Identify which cell holds the provided text, then report its (X, Y) central coordinate. 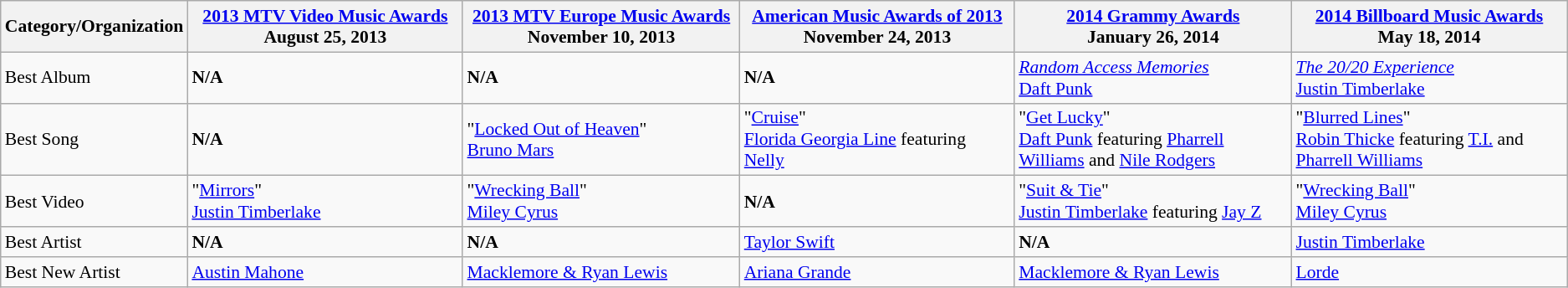
Justin Timberlake (1428, 242)
2014 Grammy AwardsJanuary 26, 2014 (1152, 27)
"Mirrors"Justin Timberlake (324, 201)
Best Artist (94, 242)
Ariana Grande (877, 272)
"Get Lucky"Daft Punk featuring Pharrell Williams and Nile Rodgers (1152, 139)
"Locked Out of Heaven"Bruno Mars (600, 139)
2013 MTV Video Music AwardsAugust 25, 2013 (324, 27)
Best Album (94, 77)
2014 Billboard Music AwardsMay 18, 2014 (1428, 27)
2013 MTV Europe Music AwardsNovember 10, 2013 (600, 27)
Category/Organization (94, 27)
"Suit & Tie"Justin Timberlake featuring Jay Z (1152, 201)
Best Video (94, 201)
Random Access MemoriesDaft Punk (1152, 77)
Taylor Swift (877, 242)
The 20/20 ExperienceJustin Timberlake (1428, 77)
Best Song (94, 139)
American Music Awards of 2013November 24, 2013 (877, 27)
Lorde (1428, 272)
Best New Artist (94, 272)
Austin Mahone (324, 272)
"Cruise"Florida Georgia Line featuring Nelly (877, 139)
"Blurred Lines"Robin Thicke featuring T.I. and Pharrell Williams (1428, 139)
